Capture the cell that displays the provided text and extract its [X, Y] central coordinate. 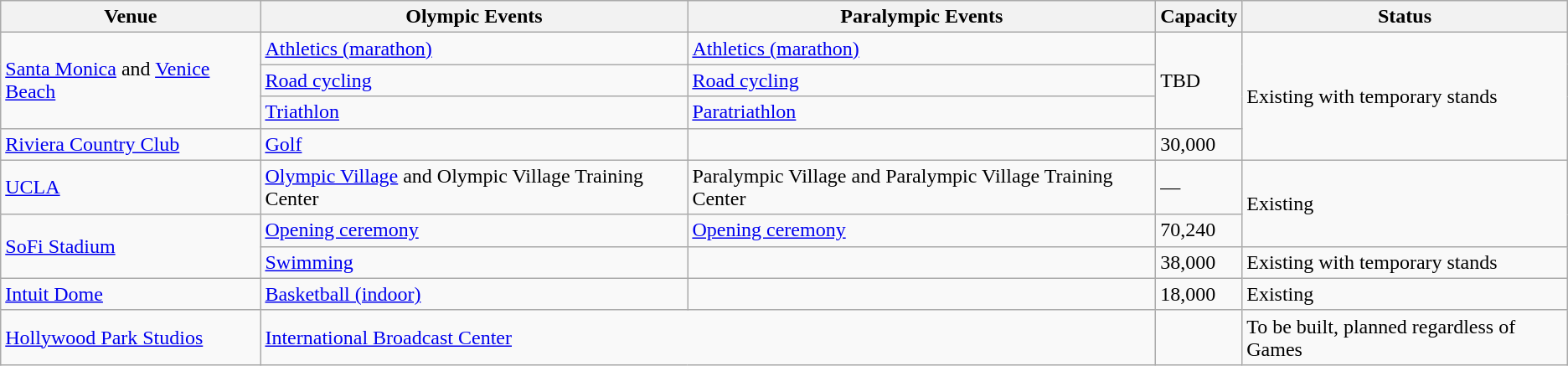
Paratriathlon [921, 112]
Paralympic Village and Paralympic Village Training Center [921, 188]
70,240 [1199, 230]
30,000 [1199, 144]
SoFi Stadium [131, 246]
Capacity [1199, 17]
Status [1406, 17]
38,000 [1199, 262]
18,000 [1199, 294]
— [1199, 188]
Santa Monica and Venice Beach [131, 80]
International Broadcast Center [709, 337]
Olympic Village and Olympic Village Training Center [474, 188]
To be built, planned regardless of Games [1406, 337]
UCLA [131, 188]
Intuit Dome [131, 294]
Swimming [474, 262]
Hollywood Park Studios [131, 337]
Paralympic Events [921, 17]
Golf [474, 144]
TBD [1199, 80]
Basketball (indoor) [474, 294]
Venue [131, 17]
Riviera Country Club [131, 144]
Triathlon [474, 112]
Olympic Events [474, 17]
